Capture the cell that displays the provided text and extract its (X, Y) central coordinate. 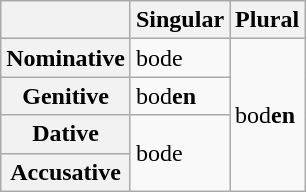
Accusative (66, 172)
Dative (66, 134)
Singular (180, 20)
Genitive (66, 96)
Nominative (66, 58)
Plural (268, 20)
